Capture the cell that displays the provided text and extract its [X, Y] central coordinate. 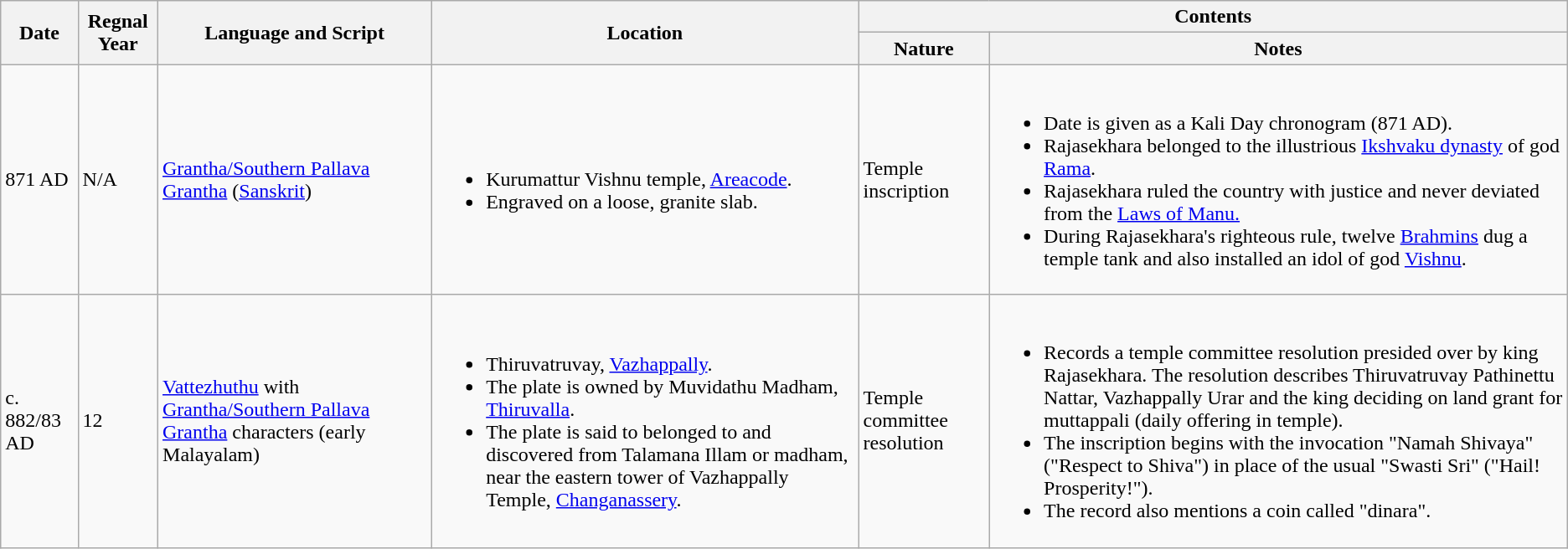
Grantha/Southern Pallava Grantha (Sanskrit) [295, 179]
Vattezhuthu with Grantha/Southern Pallava Grantha characters (early Malayalam) [295, 421]
Date [39, 33]
Language and Script [295, 33]
Temple committee resolution [923, 421]
Location [645, 33]
Contents [1213, 17]
Kurumattur Vishnu temple, Areacode.Engraved on a loose, granite slab. [645, 179]
12 [117, 421]
Nature [923, 49]
871 AD [39, 179]
c. 882/83 AD [39, 421]
N/A [117, 179]
Regnal Year [117, 33]
Notes [1278, 49]
Temple inscription [923, 179]
